From the cell containing the given text, extract its center point as [x, y] coordinate. 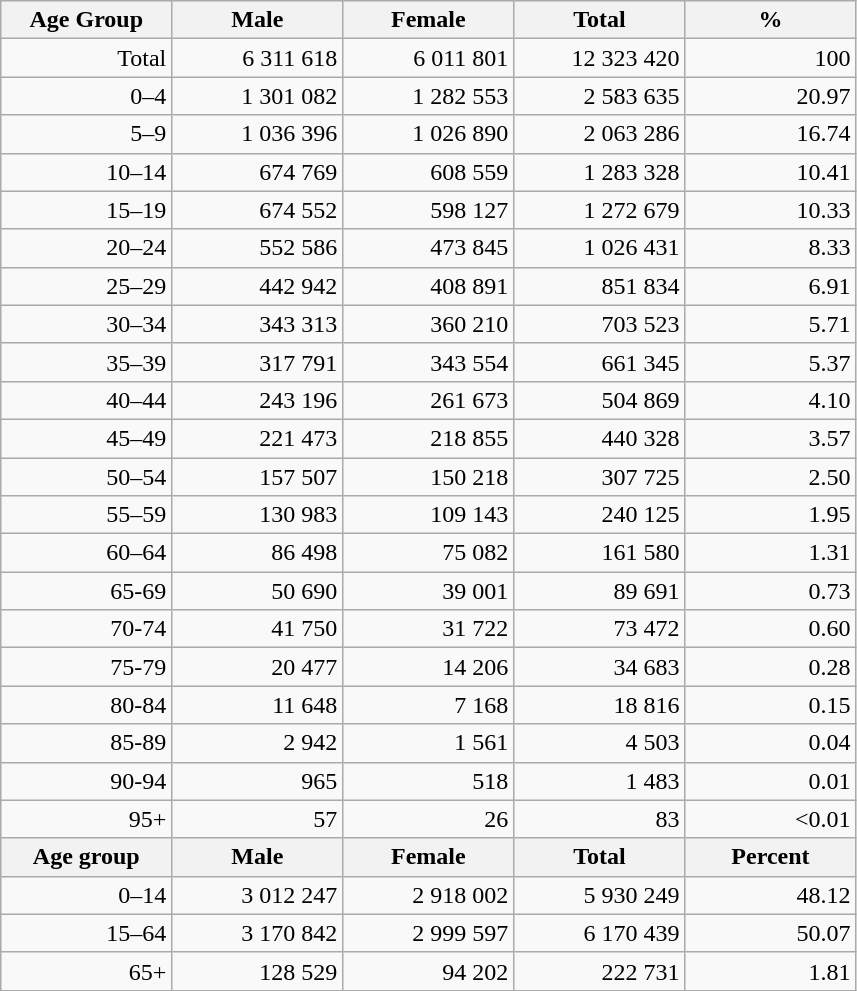
0–14 [86, 895]
2 999 597 [428, 933]
5–9 [86, 134]
109 143 [428, 515]
50 690 [258, 591]
60–64 [86, 553]
15–64 [86, 933]
65-69 [86, 591]
1 561 [428, 743]
0.04 [770, 743]
518 [428, 781]
1 483 [600, 781]
243 196 [258, 400]
12 323 420 [600, 58]
50.07 [770, 933]
661 345 [600, 362]
261 673 [428, 400]
31 722 [428, 629]
25–29 [86, 286]
1.95 [770, 515]
150 218 [428, 477]
1 283 328 [600, 172]
0.28 [770, 667]
86 498 [258, 553]
57 [258, 819]
14 206 [428, 667]
45–49 [86, 438]
Age group [86, 857]
75-79 [86, 667]
89 691 [600, 591]
221 473 [258, 438]
10.33 [770, 210]
10–14 [86, 172]
0.73 [770, 591]
130 983 [258, 515]
598 127 [428, 210]
83 [600, 819]
1 272 679 [600, 210]
55–59 [86, 515]
35–39 [86, 362]
90-94 [86, 781]
16.74 [770, 134]
1.31 [770, 553]
161 580 [600, 553]
5.37 [770, 362]
18 816 [600, 705]
70-74 [86, 629]
1 026 431 [600, 248]
39 001 [428, 591]
Percent [770, 857]
552 586 [258, 248]
50–54 [86, 477]
157 507 [258, 477]
504 869 [600, 400]
3.57 [770, 438]
1.81 [770, 971]
674 769 [258, 172]
6 011 801 [428, 58]
73 472 [600, 629]
8.33 [770, 248]
1 026 890 [428, 134]
408 891 [428, 286]
6 170 439 [600, 933]
15–19 [86, 210]
1 282 553 [428, 96]
442 942 [258, 286]
222 731 [600, 971]
0.01 [770, 781]
473 845 [428, 248]
40–44 [86, 400]
4.10 [770, 400]
7 168 [428, 705]
128 529 [258, 971]
240 125 [600, 515]
34 683 [600, 667]
440 328 [600, 438]
343 313 [258, 324]
3 170 842 [258, 933]
2 918 002 [428, 895]
80-84 [86, 705]
6 311 618 [258, 58]
20 477 [258, 667]
30–34 [86, 324]
1 301 082 [258, 96]
965 [258, 781]
94 202 [428, 971]
2 942 [258, 743]
703 523 [600, 324]
65+ [86, 971]
0.15 [770, 705]
2 063 286 [600, 134]
2 583 635 [600, 96]
85-89 [86, 743]
<0.01 [770, 819]
0–4 [86, 96]
360 210 [428, 324]
41 750 [258, 629]
5 930 249 [600, 895]
2.50 [770, 477]
20.97 [770, 96]
851 834 [600, 286]
1 036 396 [258, 134]
Age Group [86, 20]
95+ [86, 819]
% [770, 20]
20–24 [86, 248]
674 552 [258, 210]
3 012 247 [258, 895]
6.91 [770, 286]
218 855 [428, 438]
48.12 [770, 895]
26 [428, 819]
75 082 [428, 553]
317 791 [258, 362]
343 554 [428, 362]
10.41 [770, 172]
5.71 [770, 324]
11 648 [258, 705]
307 725 [600, 477]
100 [770, 58]
4 503 [600, 743]
0.60 [770, 629]
608 559 [428, 172]
